Return [x, y] of the center of cell containing provided text 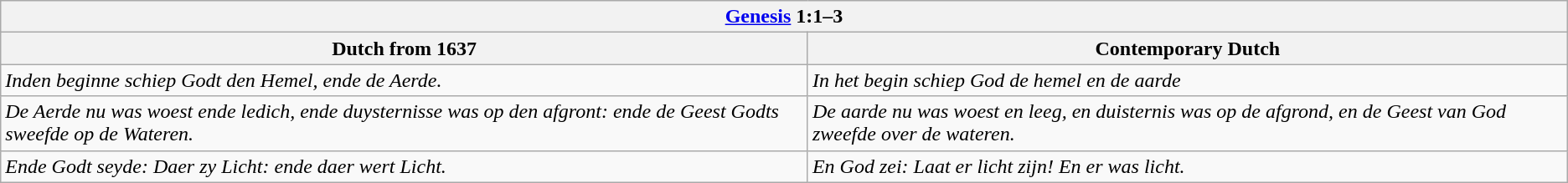
De aarde nu was woest en leeg, en duisternis was op de afgrond, en de Geest van God zweefde over de wateren. [1188, 124]
Dutch from 1637 [405, 48]
Genesis 1:1–3 [784, 17]
De Aerde nu was woest ende ledich, ende duysternisse was op den afgront: ende de Geest Godts sweefde op de Wateren. [405, 124]
In het begin schiep God de hemel en de aarde [1188, 80]
Ende Godt seyde: Daer zy Licht: ende daer wert Licht. [405, 166]
En God zei: Laat er licht zijn! En er was licht. [1188, 166]
Inden beginne schiep Godt den Hemel, ende de Aerde. [405, 80]
Contemporary Dutch [1188, 48]
